Locate the cell with the specified text and output its (x, y) center coordinate. 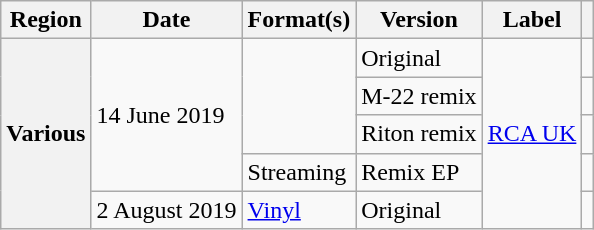
Streaming (299, 172)
Remix EP (419, 172)
14 June 2019 (166, 115)
RCA UK (532, 134)
Riton remix (419, 134)
2 August 2019 (166, 210)
Region (46, 20)
Date (166, 20)
Version (419, 20)
Format(s) (299, 20)
Vinyl (299, 210)
Label (532, 20)
M-22 remix (419, 96)
Various (46, 134)
